Find where the given text appears and provide that cell's center as [X, Y] coordinate. 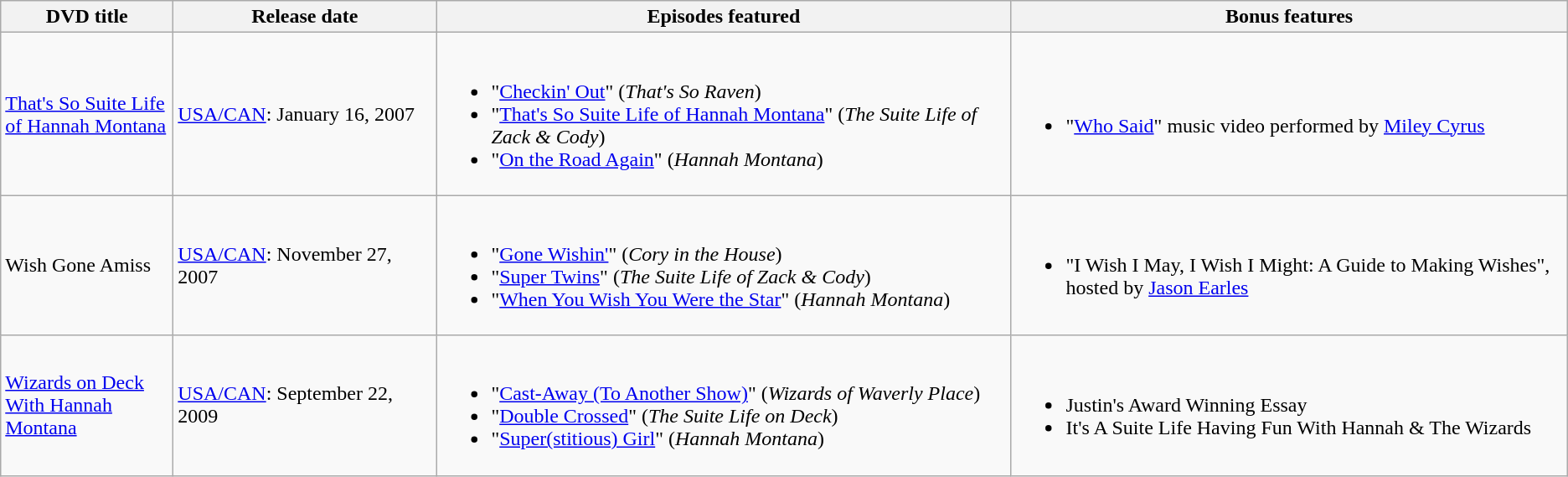
Justin's Award Winning EssayIt's A Suite Life Having Fun With Hannah & The Wizards [1289, 406]
Release date [305, 17]
USA/CAN: November 27, 2007 [305, 265]
DVD title [87, 17]
"Cast-Away (To Another Show)" (Wizards of Waverly Place)"Double Crossed" (The Suite Life on Deck)"Super(stitious) Girl" (Hannah Montana) [724, 406]
"Gone Wishin'" (Cory in the House)"Super Twins" (The Suite Life of Zack & Cody)"When You Wish You Were the Star" (Hannah Montana) [724, 265]
"Checkin' Out" (That's So Raven)"That's So Suite Life of Hannah Montana" (The Suite Life of Zack & Cody)"On the Road Again" (Hannah Montana) [724, 114]
USA/CAN: January 16, 2007 [305, 114]
That's So Suite Life of Hannah Montana [87, 114]
Wish Gone Amiss [87, 265]
"Who Said" music video performed by Miley Cyrus [1289, 114]
Episodes featured [724, 17]
Wizards on Deck With Hannah Montana [87, 406]
"I Wish I May, I Wish I Might: A Guide to Making Wishes", hosted by Jason Earles [1289, 265]
Bonus features [1289, 17]
USA/CAN: September 22, 2009 [305, 406]
